Capture the cell that displays the provided text and extract its (X, Y) central coordinate. 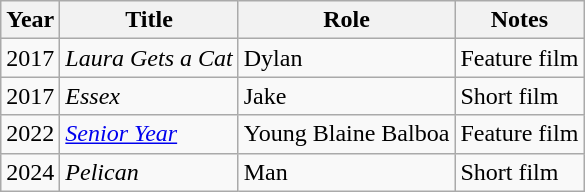
Jake (346, 96)
Man (346, 172)
Essex (149, 96)
Dylan (346, 58)
Laura Gets a Cat (149, 58)
Senior Year (149, 134)
Young Blaine Balboa (346, 134)
Pelican (149, 172)
Title (149, 20)
2024 (30, 172)
2022 (30, 134)
Year (30, 20)
Role (346, 20)
Notes (520, 20)
